Scan for the cell matching the given text and deliver its [X, Y] coordinate at center. 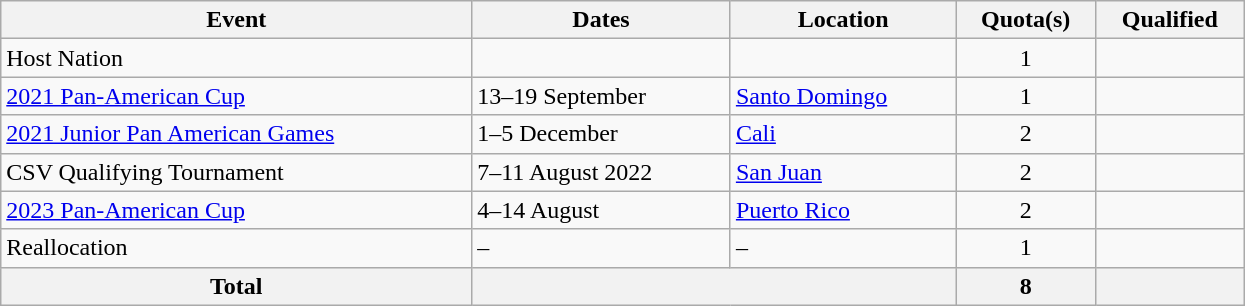
1–5 December [602, 134]
Dates [602, 20]
2021 Pan-American Cup [236, 96]
San Juan [843, 172]
Reallocation [236, 248]
Quota(s) [1026, 20]
Host Nation [236, 58]
Event [236, 20]
2021 Junior Pan American Games [236, 134]
Puerto Rico [843, 210]
8 [1026, 286]
Total [236, 286]
4–14 August [602, 210]
Cali [843, 134]
Santo Domingo [843, 96]
13–19 September [602, 96]
2023 Pan-American Cup [236, 210]
Qualified [1170, 20]
7–11 August 2022 [602, 172]
CSV Qualifying Tournament [236, 172]
Location [843, 20]
